Identify which cell holds the provided text, then report its [X, Y] central coordinate. 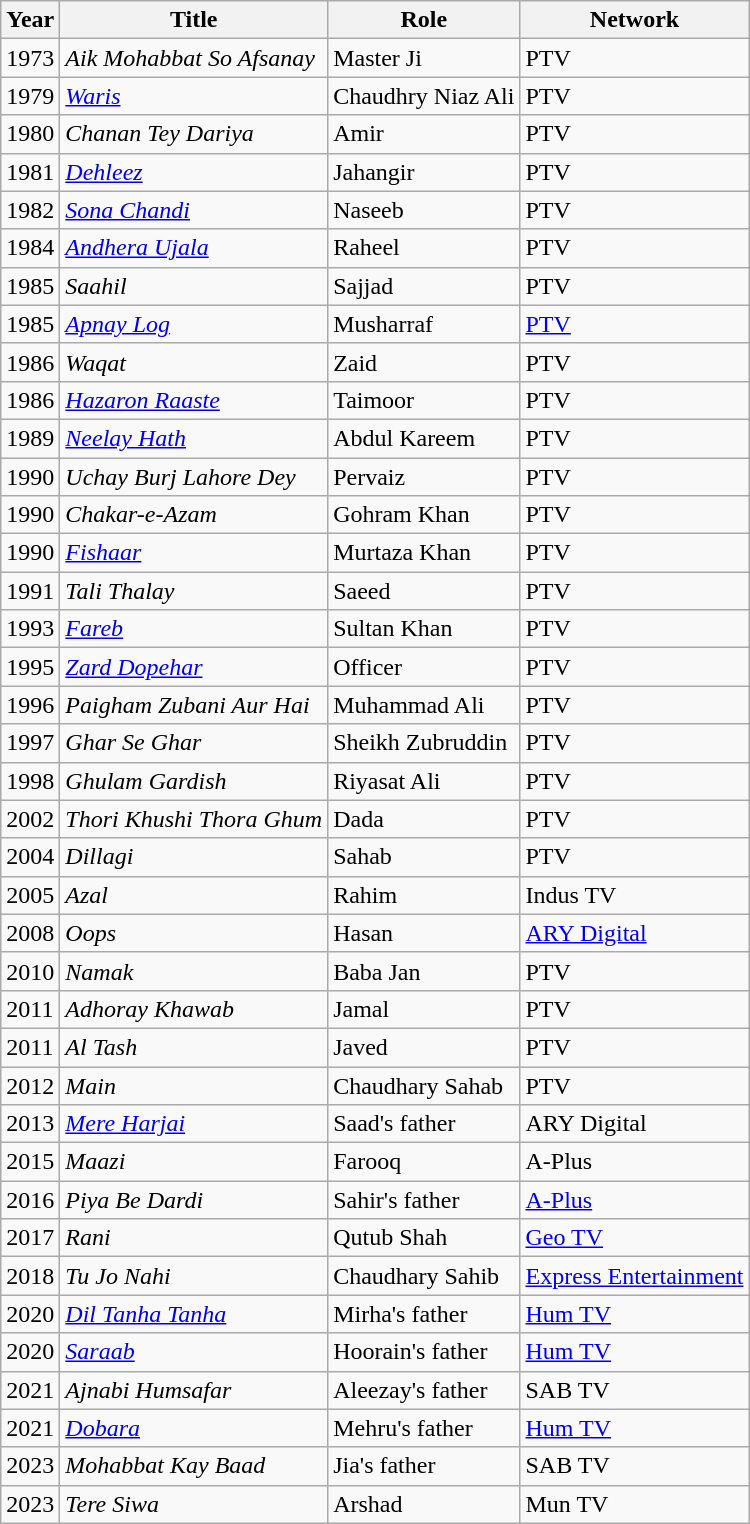
Officer [424, 667]
2018 [30, 1276]
Waris [194, 96]
Thori Khushi Thora Ghum [194, 819]
Farooq [424, 1162]
Saad's father [424, 1124]
Sajjad [424, 286]
Dillagi [194, 857]
Main [194, 1085]
Dada [424, 819]
Chaudhary Sahab [424, 1085]
Chanan Tey Dariya [194, 134]
Chaudhary Sahib [424, 1276]
Neelay Hath [194, 438]
Adhoray Khawab [194, 1009]
Sona Chandi [194, 210]
Piya Be Dardi [194, 1200]
2012 [30, 1085]
1981 [30, 172]
Master Ji [424, 58]
Chakar-e-Azam [194, 515]
Pervaiz [424, 477]
2016 [30, 1200]
2015 [30, 1162]
Apnay Log [194, 324]
1997 [30, 743]
Riyasat Ali [424, 781]
Indus TV [634, 895]
Abdul Kareem [424, 438]
2013 [30, 1124]
2010 [30, 971]
Tu Jo Nahi [194, 1276]
Saeed [424, 591]
Jia's father [424, 1466]
Dil Tanha Tanha [194, 1314]
1995 [30, 667]
1973 [30, 58]
Ajnabi Humsafar [194, 1390]
Ghulam Gardish [194, 781]
Javed [424, 1047]
Al Tash [194, 1047]
Fishaar [194, 553]
1989 [30, 438]
1982 [30, 210]
Aik Mohabbat So Afsanay [194, 58]
Raheel [424, 248]
Zaid [424, 362]
Year [30, 20]
Zard Dopehar [194, 667]
1998 [30, 781]
Express Entertainment [634, 1276]
Maazi [194, 1162]
Saraab [194, 1352]
Taimoor [424, 400]
Tere Siwa [194, 1504]
Fareb [194, 629]
Saahil [194, 286]
2017 [30, 1238]
Azal [194, 895]
Amir [424, 134]
Waqat [194, 362]
Naseeb [424, 210]
Aleezay's father [424, 1390]
Chaudhry Niaz Ali [424, 96]
Hazaron Raaste [194, 400]
2004 [30, 857]
1991 [30, 591]
Sheikh Zubruddin [424, 743]
Rahim [424, 895]
Jamal [424, 1009]
Rani [194, 1238]
Tali Thalay [194, 591]
Title [194, 20]
Jahangir [424, 172]
Hasan [424, 933]
1979 [30, 96]
Mirha's father [424, 1314]
Mun TV [634, 1504]
Dobara [194, 1428]
Muhammad Ali [424, 705]
1993 [30, 629]
Andhera Ujala [194, 248]
Sahir's father [424, 1200]
Paigham Zubani Aur Hai [194, 705]
Musharraf [424, 324]
Murtaza Khan [424, 553]
Namak [194, 971]
Uchay Burj Lahore Dey [194, 477]
1980 [30, 134]
Role [424, 20]
Dehleez [194, 172]
Baba Jan [424, 971]
Oops [194, 933]
2008 [30, 933]
1996 [30, 705]
2005 [30, 895]
Sahab [424, 857]
Hoorain's father [424, 1352]
Ghar Se Ghar [194, 743]
Mehru's father [424, 1428]
Network [634, 20]
Gohram Khan [424, 515]
2002 [30, 819]
Mere Harjai [194, 1124]
Geo TV [634, 1238]
Qutub Shah [424, 1238]
Sultan Khan [424, 629]
Arshad [424, 1504]
Mohabbat Kay Baad [194, 1466]
1984 [30, 248]
